Provide the [x, y] coordinate of the cell's center where the given text is located.  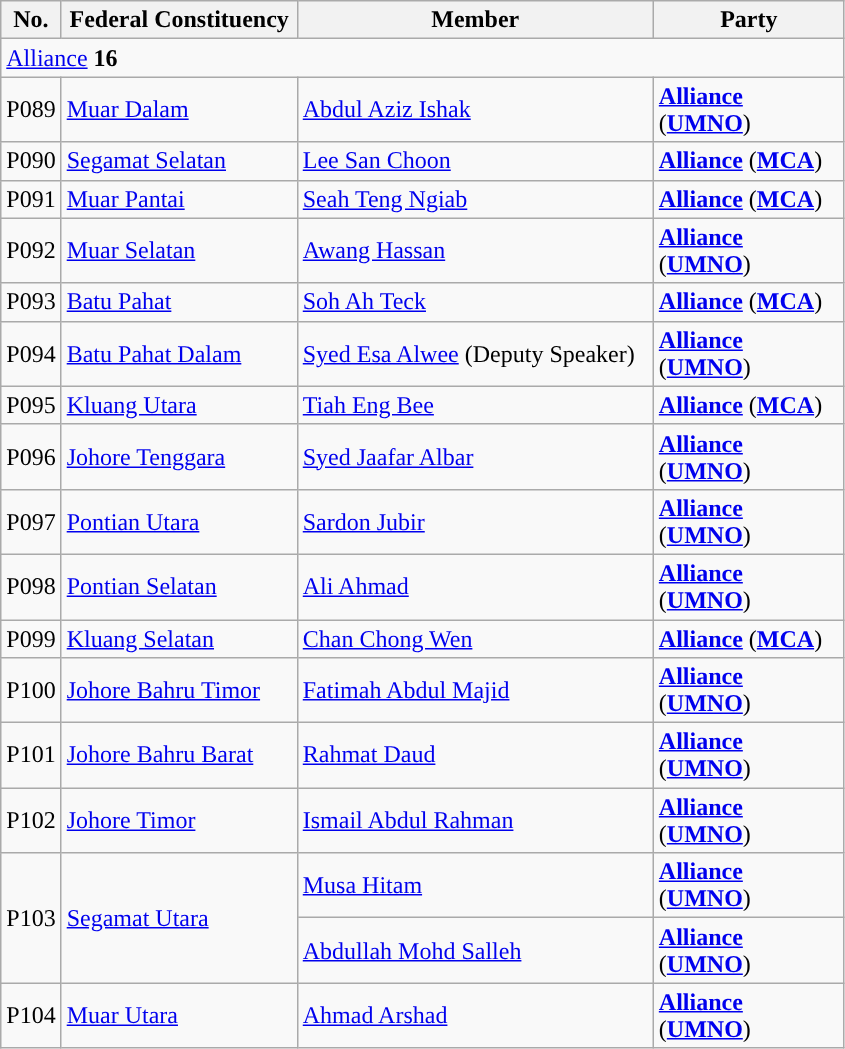
P094 [31, 354]
P101 [31, 756]
Johore Bahru Timor [179, 690]
Member [475, 20]
Ali Ahmad [475, 586]
Tiah Eng Bee [475, 405]
Muar Utara [179, 1016]
Batu Pahat Dalam [179, 354]
P098 [31, 586]
Alliance 16 [423, 58]
P104 [31, 1016]
Johore Bahru Barat [179, 756]
Sardon Jubir [475, 522]
P097 [31, 522]
P100 [31, 690]
Segamat Utara [179, 918]
Musa Hitam [475, 886]
P093 [31, 302]
No. [31, 20]
Abdullah Mohd Salleh [475, 950]
P096 [31, 456]
Rahmat Daud [475, 756]
Muar Selatan [179, 250]
Pontian Selatan [179, 586]
Batu Pahat [179, 302]
P102 [31, 820]
P095 [31, 405]
Muar Pantai [179, 199]
P092 [31, 250]
Chan Chong Wen [475, 639]
Syed Esa Alwee (Deputy Speaker) [475, 354]
Federal Constituency [179, 20]
Johore Timor [179, 820]
Ahmad Arshad [475, 1016]
Johore Tenggara [179, 456]
P090 [31, 161]
Kluang Utara [179, 405]
Awang Hassan [475, 250]
Seah Teng Ngiab [475, 199]
P103 [31, 918]
Party [748, 20]
Abdul Aziz Ishak [475, 110]
Lee San Choon [475, 161]
Syed Jaafar Albar [475, 456]
P099 [31, 639]
Pontian Utara [179, 522]
Kluang Selatan [179, 639]
Muar Dalam [179, 110]
Soh Ah Teck [475, 302]
P089 [31, 110]
Ismail Abdul Rahman [475, 820]
Segamat Selatan [179, 161]
Fatimah Abdul Majid [475, 690]
P091 [31, 199]
